Identify which cell holds the provided text, then report its (X, Y) central coordinate. 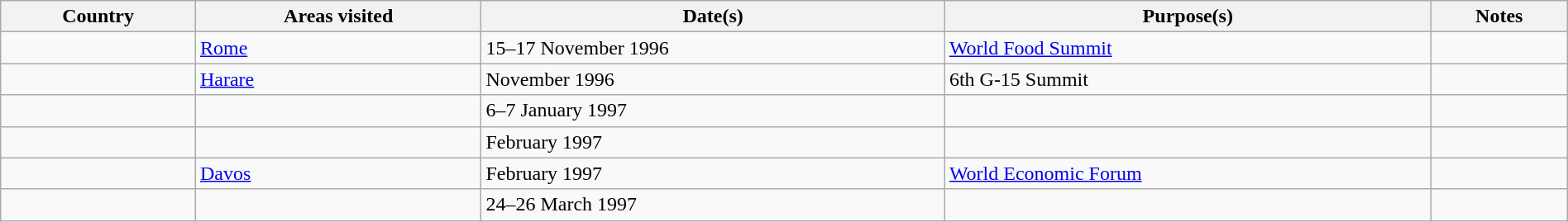
Date(s) (713, 17)
World Economic Forum (1188, 173)
Notes (1499, 17)
November 1996 (713, 79)
6th G-15 Summit (1188, 79)
World Food Summit (1188, 48)
Rome (338, 48)
Davos (338, 173)
Harare (338, 79)
Country (98, 17)
6–7 January 1997 (713, 111)
15–17 November 1996 (713, 48)
Purpose(s) (1188, 17)
24–26 March 1997 (713, 205)
Areas visited (338, 17)
